Capture the cell that displays the provided text and extract its [X, Y] central coordinate. 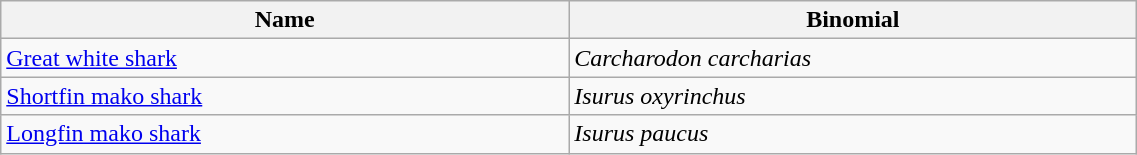
Carcharodon carcharias [853, 58]
Isurus paucus [853, 134]
Binomial [853, 20]
Great white shark [285, 58]
Shortfin mako shark [285, 96]
Isurus oxyrinchus [853, 96]
Longfin mako shark [285, 134]
Name [285, 20]
